Return [x, y] of the center of cell containing provided text 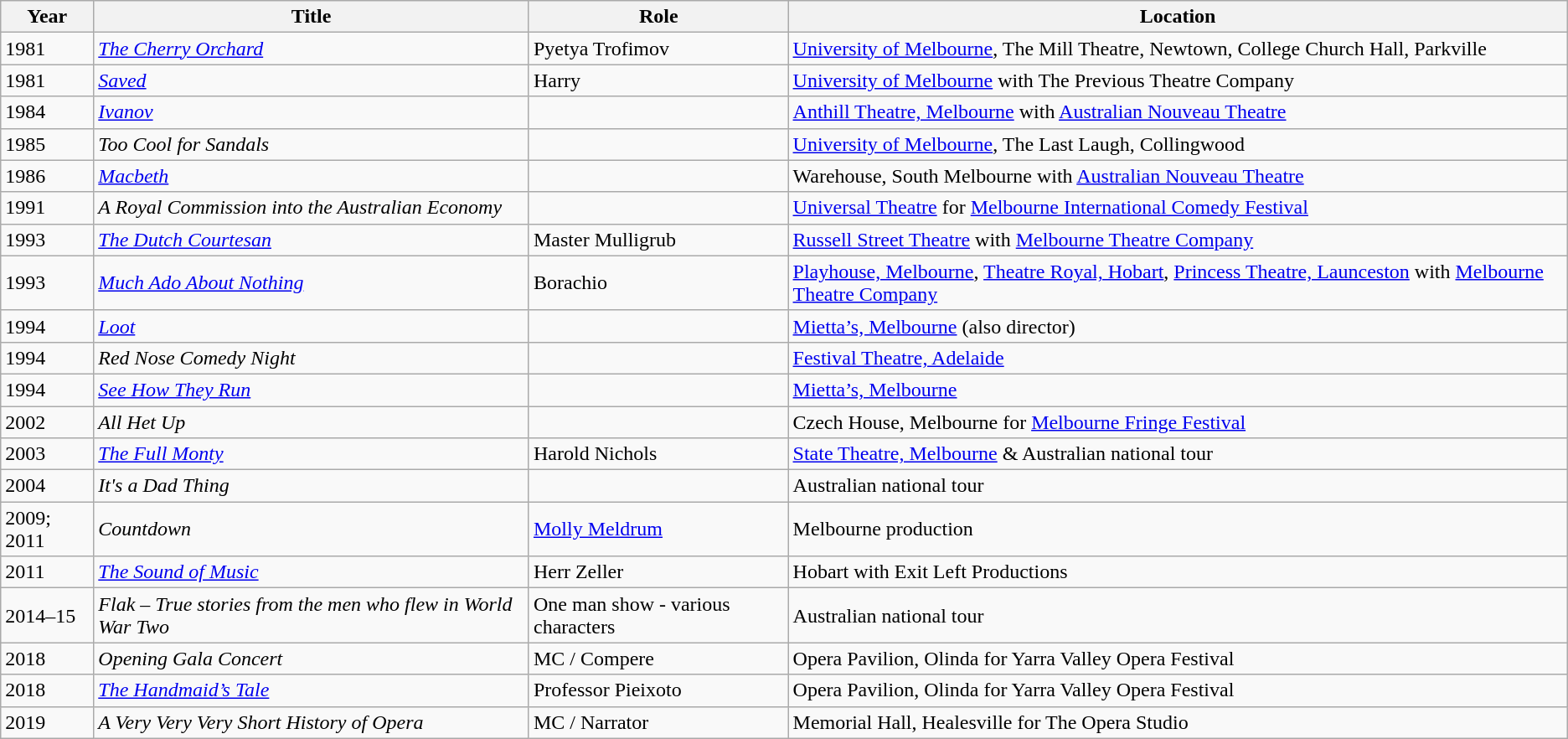
Festival Theatre, Adelaide [1178, 358]
Warehouse, South Melbourne with Australian Nouveau Theatre [1178, 176]
Countdown [312, 530]
The Dutch Courtesan [312, 240]
1984 [47, 112]
Mietta’s, Melbourne [1178, 390]
Harold Nichols [658, 454]
Year [47, 17]
Professor Pieixoto [658, 690]
University of Melbourne, The Mill Theatre, Newtown, College Church Hall, Parkville [1178, 49]
Molly Meldrum [658, 530]
Ivanov [312, 112]
It's a Dad Thing [312, 486]
State Theatre, Melbourne & Australian national tour [1178, 454]
All Het Up [312, 421]
Loot [312, 326]
Too Cool for Sandals [312, 144]
Location [1178, 17]
Opening Gala Concert [312, 659]
The Handmaid’s Tale [312, 690]
Memorial Hall, Healesville for The Opera Studio [1178, 722]
2014–15 [47, 615]
Pyetya Trofimov [658, 49]
Hobart with Exit Left Productions [1178, 572]
1986 [47, 176]
1991 [47, 208]
One man show - various characters [658, 615]
Saved [312, 80]
Playhouse, Melbourne, Theatre Royal, Hobart, Princess Theatre, Launceston with Melbourne Theatre Company [1178, 283]
Master Mulligrub [658, 240]
Harry [658, 80]
Mietta’s, Melbourne (also director) [1178, 326]
MC / Compere [658, 659]
Red Nose Comedy Night [312, 358]
2019 [47, 722]
Anthill Theatre, Melbourne with Australian Nouveau Theatre [1178, 112]
1985 [47, 144]
2002 [47, 421]
Title [312, 17]
2003 [47, 454]
A Royal Commission into the Australian Economy [312, 208]
Macbeth [312, 176]
The Full Monty [312, 454]
Melbourne production [1178, 530]
University of Melbourne with The Previous Theatre Company [1178, 80]
Borachio [658, 283]
MC / Narrator [658, 722]
Russell Street Theatre with Melbourne Theatre Company [1178, 240]
The Sound of Music [312, 572]
A Very Very Very Short History of Opera [312, 722]
Role [658, 17]
See How They Run [312, 390]
Universal Theatre for Melbourne International Comedy Festival [1178, 208]
2009; 2011 [47, 530]
Flak – True stories from the men who flew in World War Two [312, 615]
The Cherry Orchard [312, 49]
2011 [47, 572]
Czech House, Melbourne for Melbourne Fringe Festival [1178, 421]
2004 [47, 486]
Much Ado About Nothing [312, 283]
Herr Zeller [658, 572]
University of Melbourne, The Last Laugh, Collingwood [1178, 144]
